Return the [x, y] coordinate for the center point of the cell that contains the specified text.  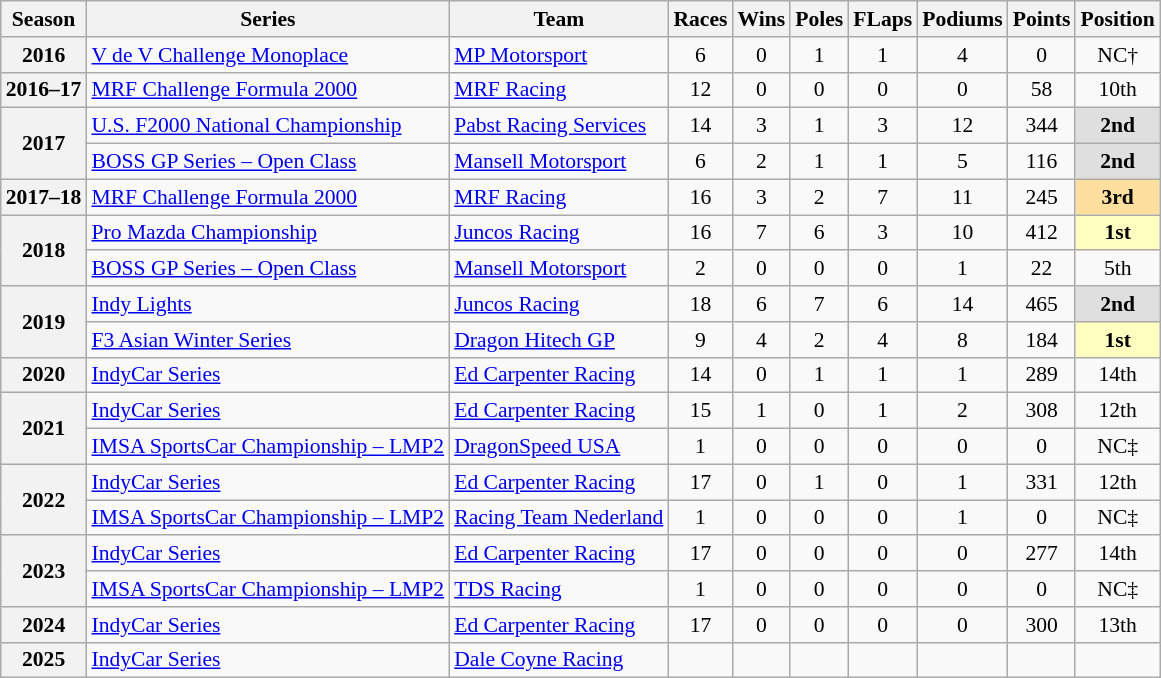
277 [1042, 554]
184 [1042, 340]
15 [700, 411]
5th [1117, 269]
Season [44, 19]
9 [700, 340]
245 [1042, 197]
Wins [761, 19]
2019 [44, 322]
DragonSpeed USA [558, 447]
Indy Lights [268, 304]
5 [962, 162]
2017 [44, 144]
331 [1042, 482]
Series [268, 19]
58 [1042, 90]
412 [1042, 233]
F3 Asian Winter Series [268, 340]
U.S. F2000 National Championship [268, 126]
10th [1117, 90]
2022 [44, 500]
10 [962, 233]
Pro Mazda Championship [268, 233]
465 [1042, 304]
3rd [1117, 197]
308 [1042, 411]
2017–18 [44, 197]
Poles [819, 19]
Team [558, 19]
Pabst Racing Services [558, 126]
Dale Coyne Racing [558, 660]
MP Motorsport [558, 55]
2025 [44, 660]
2024 [44, 625]
344 [1042, 126]
8 [962, 340]
18 [700, 304]
Racing Team Nederland [558, 518]
Podiums [962, 19]
2018 [44, 250]
300 [1042, 625]
NC† [1117, 55]
11 [962, 197]
TDS Racing [558, 589]
13th [1117, 625]
22 [1042, 269]
Points [1042, 19]
2016–17 [44, 90]
116 [1042, 162]
2023 [44, 572]
Races [700, 19]
2020 [44, 375]
FLaps [882, 19]
289 [1042, 375]
V de V Challenge Monoplace [268, 55]
Position [1117, 19]
2016 [44, 55]
Dragon Hitech GP [558, 340]
2021 [44, 428]
